Return the (x, y) coordinate for the center point of the cell that contains the specified text.  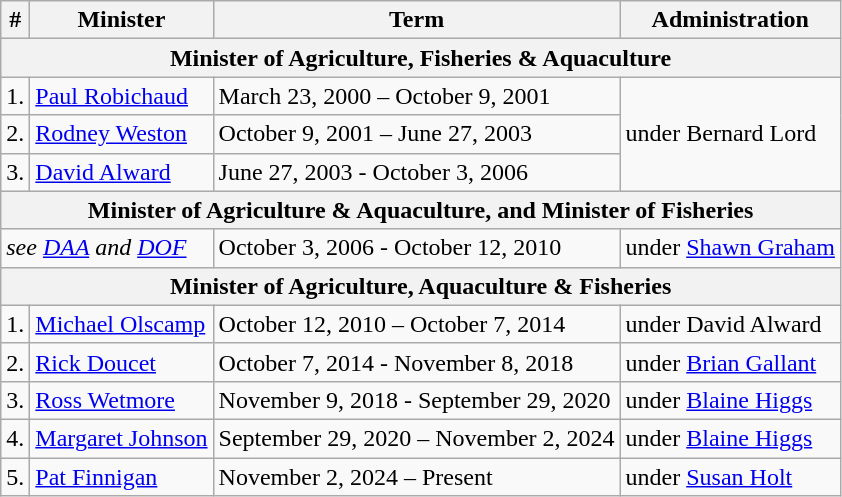
Administration (730, 20)
Pat Finnigan (122, 477)
Minister of Agriculture, Aquaculture & Fisheries (421, 286)
Michael Olscamp (122, 324)
Ross Wetmore (122, 400)
Minister (122, 20)
under Brian Gallant (730, 362)
Minister of Agriculture & Aquaculture, and Minister of Fisheries (421, 210)
Margaret Johnson (122, 438)
David Alward (122, 172)
see DAA and DOF (107, 248)
5. (16, 477)
Minister of Agriculture, Fisheries & Aquaculture (421, 58)
October 3, 2006 - October 12, 2010 (416, 248)
under Bernard Lord (730, 134)
October 9, 2001 – June 27, 2003 (416, 134)
# (16, 20)
September 29, 2020 – November 2, 2024 (416, 438)
Rodney Weston (122, 134)
under Shawn Graham (730, 248)
Paul Robichaud (122, 96)
Term (416, 20)
October 12, 2010 – October 7, 2014 (416, 324)
November 2, 2024 – Present (416, 477)
March 23, 2000 – October 9, 2001 (416, 96)
4. (16, 438)
under David Alward (730, 324)
Rick Doucet (122, 362)
November 9, 2018 - September 29, 2020 (416, 400)
under Susan Holt (730, 477)
June 27, 2003 - October 3, 2006 (416, 172)
October 7, 2014 - November 8, 2018 (416, 362)
